From the cell containing the given text, extract its center point as [x, y] coordinate. 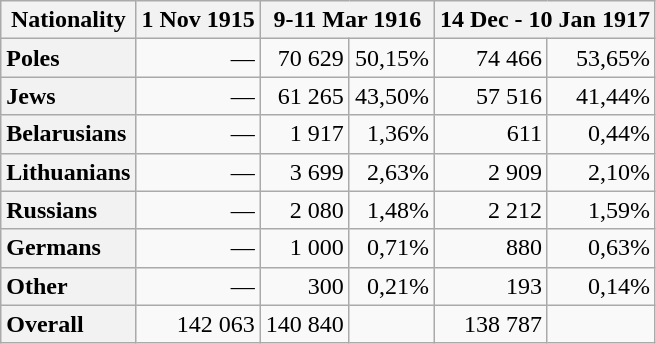
61 265 [304, 96]
0,71% [392, 248]
Jews [68, 96]
9-11 Mar 1916 [347, 20]
2 080 [304, 210]
57 516 [490, 96]
Nationality [68, 20]
0,14% [601, 286]
14 Dec - 10 Jan 1917 [544, 20]
2,63% [392, 172]
2 909 [490, 172]
300 [304, 286]
0,44% [601, 134]
74 466 [490, 58]
1,59% [601, 210]
Belarusians [68, 134]
53,65% [601, 58]
140 840 [304, 324]
70 629 [304, 58]
1,36% [392, 134]
193 [490, 286]
43,50% [392, 96]
Other [68, 286]
0,63% [601, 248]
41,44% [601, 96]
Germans [68, 248]
2 212 [490, 210]
611 [490, 134]
3 699 [304, 172]
138 787 [490, 324]
50,15% [392, 58]
880 [490, 248]
1 917 [304, 134]
Lithuanians [68, 172]
1 Nov 1915 [198, 20]
1 000 [304, 248]
Overall [68, 324]
Poles [68, 58]
1,48% [392, 210]
0,21% [392, 286]
Russians [68, 210]
2,10% [601, 172]
142 063 [198, 324]
